Return [X, Y] of the center of cell containing provided text 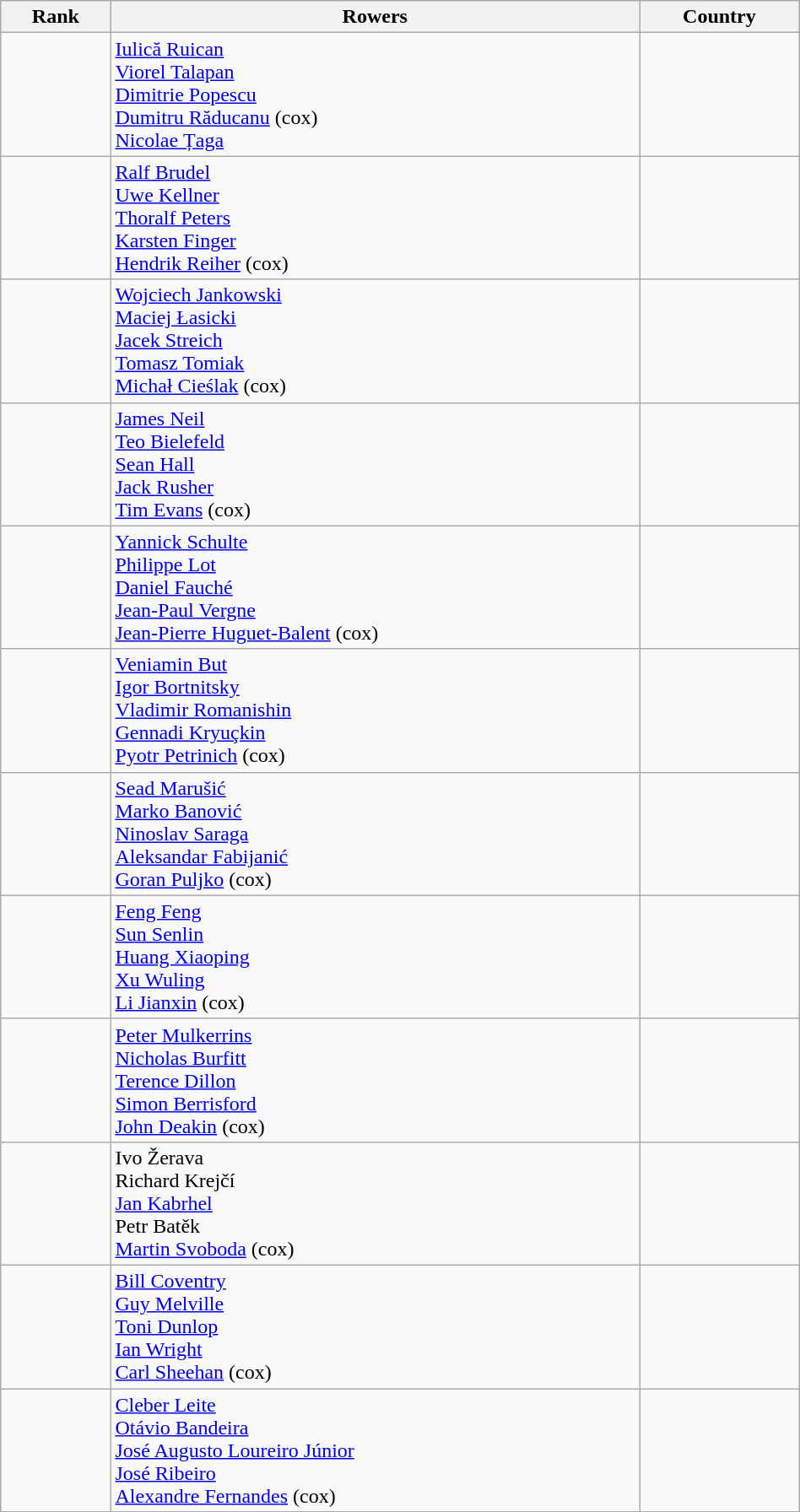
Country [720, 17]
Rank [56, 17]
Peter MulkerrinsNicholas BurfittTerence DillonSimon BerrisfordJohn Deakin (cox) [375, 1080]
Bill CoventryGuy MelvilleToni DunlopIan WrightCarl Sheehan (cox) [375, 1326]
Ralf BrudelUwe KellnerThoralf PetersKarsten FingerHendrik Reiher (cox) [375, 218]
Rowers [375, 17]
James NeilTeo BielefeldSean HallJack RusherTim Evans (cox) [375, 464]
Yannick SchultePhilippe LotDaniel FauchéJean-Paul VergneJean-Pierre Huguet-Balent (cox) [375, 587]
Veniamin ButIgor BortnitskyVladimir RomanishinGennadi KryuçkinPyotr Petrinich (cox) [375, 710]
Iulică RuicanViorel TalapanDimitrie PopescuDumitru Răducanu (cox)Nicolae Țaga [375, 94]
Cleber LeiteOtávio BandeiraJosé Augusto Loureiro JúniorJosé RibeiroAlexandre Fernandes (cox) [375, 1450]
Feng FengSun SenlinHuang XiaopingXu WulingLi Jianxin (cox) [375, 957]
Ivo ŽeravaRichard KrejčíJan KabrhelPetr BatěkMartin Svoboda (cox) [375, 1203]
Wojciech JankowskiMaciej ŁasickiJacek StreichTomasz TomiakMichał Cieślak (cox) [375, 341]
Sead MarušićMarko BanovićNinoslav SaragaAleksandar FabijanićGoran Puljko (cox) [375, 834]
